Determine the (X, Y) coordinate at the center of the cell enclosing the given text.  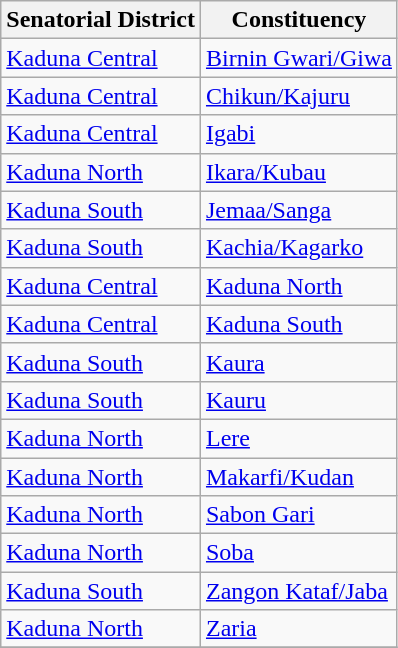
Igabi (298, 134)
Sabon Gari (298, 515)
Chikun/Kajuru (298, 96)
Kauru (298, 400)
Birnin Gwari/Giwa (298, 58)
Jemaa/Sanga (298, 210)
Kaura (298, 362)
Zangon Kataf/Jaba (298, 591)
Senatorial District (101, 20)
Ikara/Kubau (298, 172)
Kachia/Kagarko (298, 248)
Zaria (298, 629)
Lere (298, 438)
Soba (298, 553)
Constituency (298, 20)
Makarfi/Kudan (298, 477)
